Search for the cell housing the specified text and yield its [x, y] center coordinate. 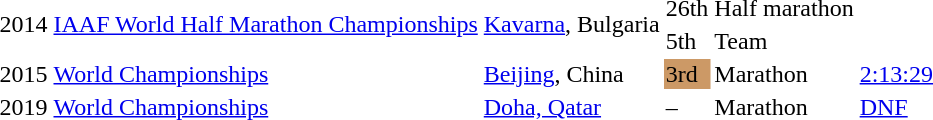
5th [687, 41]
Team [784, 41]
Beijing, China [572, 74]
3rd [687, 74]
Marathon [784, 74]
World Championships [266, 74]
